Pinpoint the cell where the given text exists, returning its [X, Y] midpoint coordinate. 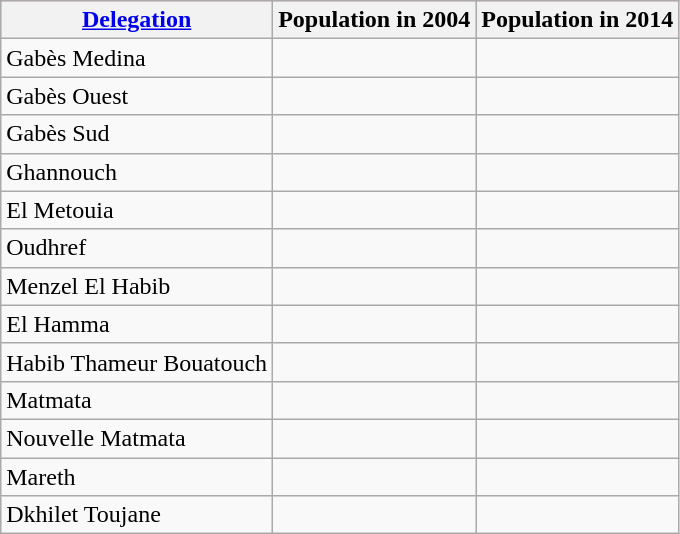
Habib Thameur Bouatouch [137, 362]
Population in 2004 [374, 20]
Menzel El Habib [137, 286]
Delegation [137, 20]
Population in 2014 [578, 20]
Ghannouch [137, 172]
Dkhilet Toujane [137, 515]
Oudhref [137, 248]
Nouvelle Matmata [137, 438]
Matmata [137, 400]
El Metouia [137, 210]
Gabès Medina [137, 58]
El Hamma [137, 324]
Gabès Sud [137, 134]
Mareth [137, 477]
Gabès Ouest [137, 96]
